Scan for the cell matching the given text and deliver its (x, y) coordinate at center. 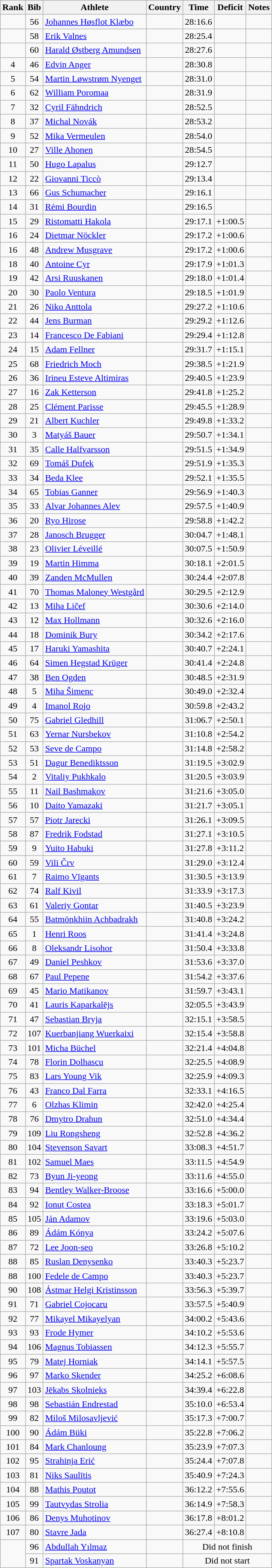
+2:32.4 (230, 692)
30:41.4 (199, 663)
31:40.8 (199, 920)
29:58.8 (199, 520)
Paul Pepene (94, 976)
+1:33.2 (230, 421)
29:51.5 (199, 449)
30:34.2 (199, 635)
+1:23.9 (230, 378)
+1:34.1 (230, 435)
Yuito Habuki (94, 848)
Did not start (227, 1561)
Dominik Bury (94, 635)
+1:35.5 (230, 478)
36:27.4 (199, 1532)
+1:28.9 (230, 406)
31:26.1 (199, 820)
Liu Rongsheng (94, 1133)
108 (34, 1290)
32:21.4 (199, 1048)
Martin Løwstrøm Nyenget (94, 79)
32:42.0 (199, 1105)
Gus Schumacher (94, 193)
33:18.3 (199, 1204)
Samuel Maes (94, 1162)
Janosch Brugger (94, 535)
29:29.4 (199, 335)
+8:01.2 (230, 1518)
Ionuț Costea (94, 1204)
Raimo Vīgants (94, 877)
Andrew Musgrave (94, 250)
31:29.0 (199, 862)
Micha Büchel (94, 1048)
33:16.6 (199, 1190)
+2:43.2 (230, 706)
Cyril Fähndrich (94, 107)
31:19.5 (199, 763)
Byun Ji-yeong (94, 1176)
29:45.5 (199, 406)
Strahinja Erić (94, 1461)
Tautvydas Strolia (94, 1504)
30:59.8 (199, 706)
+1:10.6 (230, 307)
+3:12.4 (230, 862)
Miha Šimenc (94, 692)
Ristomatti Hakola (94, 221)
29:18.0 (199, 278)
Frode Hymer (94, 1333)
Gabriel Cojocaru (94, 1304)
Irineu Esteve Altimiras (94, 378)
+6:53.4 (230, 1404)
Matej Horniak (94, 1361)
31:53.6 (199, 962)
Clément Parisse (94, 406)
Mathis Poutot (94, 1489)
+2:12.9 (230, 592)
33:24.2 (199, 1233)
33:56.3 (199, 1290)
30:40.7 (199, 649)
Harald Østberg Amundsen (94, 50)
36:17.8 (199, 1518)
+1:01.3 (230, 264)
Tobias Ganner (94, 492)
Daniel Peshkov (94, 962)
+1:40.9 (230, 506)
28:16.6 (199, 22)
+7:58.3 (230, 1504)
Erik Valnes (94, 36)
34:12.3 (199, 1347)
Deficit (230, 7)
+3:05.1 (230, 805)
Vili Črv (94, 862)
Albert Kuchler (94, 421)
Ryo Hirose (94, 520)
Calle Halfvarsson (94, 449)
Vitaliy Pukhkalo (94, 777)
+1:21.9 (230, 364)
+1:40.3 (230, 492)
Nail Bashmakov (94, 791)
31:40.5 (199, 905)
+3:09.5 (230, 820)
+1:48.1 (230, 535)
Max Hollmann (94, 620)
31:54.2 (199, 976)
+7:06.2 (230, 1432)
32:51.0 (199, 1119)
29:49.8 (199, 421)
Country (164, 7)
Francesco De Fabiani (94, 335)
+3:23.9 (230, 905)
+7:07.3 (230, 1447)
28:30.8 (199, 64)
35:24.4 (199, 1461)
Ádám Kónya (94, 1233)
Miha Ličef (94, 606)
31:21.6 (199, 791)
Giovanni Ticcò (94, 179)
+4:08.9 (230, 1062)
31:59.7 (199, 991)
29:17.1 (199, 221)
Daito Yamazaki (94, 805)
+2:16.0 (230, 620)
+2:50.1 (230, 720)
Marko Skender (94, 1376)
28:31.9 (199, 93)
31:14.8 (199, 748)
Ville Ahonen (94, 150)
34:10.2 (199, 1333)
3 (34, 435)
+5:01.7 (230, 1204)
+3:24.2 (230, 920)
35:40.9 (199, 1475)
Stevenson Savart (94, 1148)
+1:42.2 (230, 520)
28:31.0 (199, 79)
Athlete (94, 7)
Lauris Kaparkalējs (94, 1005)
+5:40.9 (230, 1304)
33:11.6 (199, 1176)
Jens Burman (94, 321)
32:33.1 (199, 1091)
+3:33.8 (230, 948)
+1:12.6 (230, 321)
29:38.5 (199, 364)
29:18.5 (199, 292)
28:54.5 (199, 150)
+3:10.5 (230, 834)
31:27.8 (199, 848)
Henri Roos (94, 934)
29:16.1 (199, 193)
29:31.7 (199, 349)
+2:54.2 (230, 734)
29:50.7 (199, 435)
32:15.1 (199, 1019)
Piotr Jarecki (94, 820)
+7:55.6 (230, 1489)
+1:01.9 (230, 292)
+2:58.2 (230, 748)
28:25.4 (199, 36)
32:52.8 (199, 1133)
Zak Ketterson (94, 392)
Denys Muhotinov (94, 1518)
+4:51.7 (230, 1148)
Niko Anttola (94, 307)
36:12.2 (199, 1489)
+1:25.2 (230, 392)
30:18.1 (199, 563)
Florin Dolhascu (94, 1062)
+3:58.8 (230, 1033)
Sebastian Bryja (94, 1019)
29:40.5 (199, 378)
Miloš Milosavljević (94, 1418)
Beda Klee (94, 478)
Fedele de Campo (94, 1276)
Notes (259, 7)
33:26.8 (199, 1247)
Mark Chanloung (94, 1447)
+7:24.3 (230, 1475)
Dietmar Nöckler (94, 235)
Tomáš Dufek (94, 464)
33:57.5 (199, 1304)
30:04.7 (199, 535)
Time (199, 7)
Ralf Kivil (94, 891)
Abdullah Yılmaz (94, 1547)
Dmytro Drahun (94, 1119)
29:29.2 (199, 321)
29:52.1 (199, 478)
30:29.5 (199, 592)
+4:34.4 (230, 1119)
+3:43.9 (230, 1005)
Batmönkhiin Achbadrakh (94, 920)
Olzhas Klimin (94, 1105)
34:00.2 (199, 1318)
+4:36.2 (230, 1133)
Mikayel Mikayelyan (94, 1318)
+4:55.0 (230, 1176)
+3:11.2 (230, 848)
Ádám Büki (94, 1432)
34:25.2 (199, 1376)
+1:34.9 (230, 449)
Jēkabs Skolnieks (94, 1390)
+4:04.8 (230, 1048)
+5:43.6 (230, 1318)
30:49.0 (199, 692)
31:27.1 (199, 834)
33:11.5 (199, 1162)
31:30.5 (199, 877)
29:13.4 (199, 179)
2 (34, 777)
Lars Young Vik (94, 1076)
+3:43.1 (230, 991)
Mario Matikanov (94, 991)
35:22.8 (199, 1432)
+3:58.5 (230, 1019)
+6:22.8 (230, 1390)
Thomas Maloney Westgård (94, 592)
Ján Adamov (94, 1219)
35:23.9 (199, 1447)
31:50.4 (199, 948)
30:30.6 (199, 606)
+5:39.7 (230, 1290)
+5:03.0 (230, 1219)
29:12.7 (199, 164)
31:10.8 (199, 734)
29:56.9 (199, 492)
+8:10.8 (230, 1532)
Sebastián Endrestad (94, 1404)
Valeriy Gontar (94, 905)
+2:31.9 (230, 677)
30:07.5 (199, 549)
28:53.2 (199, 121)
31:20.5 (199, 777)
+5:00.0 (230, 1190)
Fredrik Fodstad (94, 834)
28:54.0 (199, 136)
+4:54.9 (230, 1162)
+6:08.6 (230, 1376)
Did not finish (227, 1547)
+1:01.4 (230, 278)
William Poromaa (94, 93)
30:48.5 (199, 677)
Alvar Johannes Alev (94, 506)
31:33.9 (199, 891)
Niks Saulītis (94, 1475)
33:19.6 (199, 1219)
Arsi Ruuskanen (94, 278)
+4:16.5 (230, 1091)
+2:07.8 (230, 577)
+3:37.0 (230, 962)
+5:07.6 (230, 1233)
17 (34, 649)
32:15.4 (199, 1033)
29:57.5 (199, 506)
Magnus Tobiassen (94, 1347)
+1:00.5 (230, 221)
29:41.8 (199, 392)
Bentley Walker-Broose (94, 1190)
Dagur Benediktsson (94, 763)
Hugo Lapalus (94, 164)
Yernar Nursbekov (94, 734)
34:39.4 (199, 1390)
Paolo Ventura (94, 292)
Imanol Rojo (94, 706)
+2:24.8 (230, 663)
+1:35.3 (230, 464)
+5:57.5 (230, 1361)
Adam Fellner (94, 349)
+3:02.9 (230, 763)
29:27.2 (199, 307)
34:14.1 (199, 1361)
32:25.5 (199, 1062)
Lee Joon-seo (94, 1247)
+2:14.0 (230, 606)
+2:01.5 (230, 563)
1 (34, 934)
+3:13.9 (230, 877)
+3:03.9 (230, 777)
Matyáš Bauer (94, 435)
+3:17.3 (230, 891)
29:17.9 (199, 264)
Gabriel Gledhill (94, 720)
Zanden McMullen (94, 577)
+1:15.1 (230, 349)
+7:07.8 (230, 1461)
+4:25.4 (230, 1105)
Rémi Bourdin (94, 207)
+1:50.9 (230, 549)
31:41.4 (199, 934)
+7:00.7 (230, 1418)
33:08.3 (199, 1148)
+2:17.6 (230, 635)
28:52.5 (199, 107)
Olivier Léveillé (94, 549)
29:16.5 (199, 207)
32:25.9 (199, 1076)
30:24.4 (199, 577)
32:05.5 (199, 1005)
31:21.7 (199, 805)
Franco Dal Farra (94, 1091)
Ruslan Denysenko (94, 1261)
+5:55.7 (230, 1347)
Oleksandr Lisohor (94, 948)
Antoine Cyr (94, 264)
Mika Vermeulen (94, 136)
+4:09.3 (230, 1076)
+5:53.6 (230, 1333)
Stavre Jada (94, 1532)
Simen Hegstad Krüger (94, 663)
29:51.9 (199, 464)
Johannes Høsflot Klæbo (94, 22)
Rank (13, 7)
Friedrich Moch (94, 364)
30:32.6 (199, 620)
Haruki Yamashita (94, 649)
Edvin Anger (94, 64)
36:14.9 (199, 1504)
+3:24.8 (230, 934)
89 (34, 1233)
+2:24.1 (230, 649)
+3:37.6 (230, 976)
31:06.7 (199, 720)
+1:12.8 (230, 335)
35:10.0 (199, 1404)
Ástmar Helgi Kristinsson (94, 1290)
Seve de Campo (94, 748)
Martin Himma (94, 563)
28:27.6 (199, 50)
Spartak Voskanyan (94, 1561)
+5:10.2 (230, 1247)
Kuerbanjiang Wuerkaixi (94, 1033)
Michal Novák (94, 121)
+3:05.0 (230, 791)
109 (34, 1133)
Bib (34, 7)
35:17.3 (199, 1418)
Ben Ogden (94, 677)
